Determine the (x, y) coordinate at the center of the cell enclosing the given text.  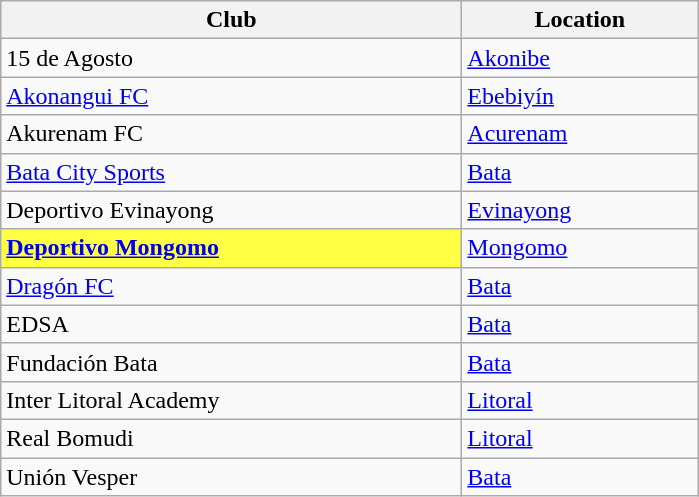
EDSA (232, 324)
Location (580, 20)
Deportivo Mongomo (232, 248)
Acurenam (580, 134)
15 de Agosto (232, 58)
Real Bomudi (232, 438)
Akurenam FC (232, 134)
Akonangui FC (232, 96)
Ebebiyín (580, 96)
Mongomo (580, 248)
Fundación Bata (232, 362)
Unión Vesper (232, 477)
Club (232, 20)
Deportivo Evinayong (232, 210)
Evinayong (580, 210)
Akonibe (580, 58)
Dragón FC (232, 286)
Inter Litoral Academy (232, 400)
Bata City Sports (232, 172)
